Provide the [x, y] coordinate of the cell's center where the given text is located.  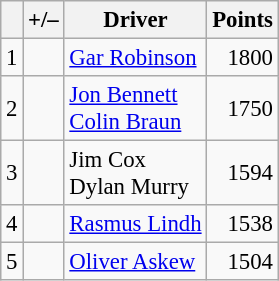
1504 [242, 262]
Rasmus Lindh [136, 224]
Jim Cox Dylan Murry [136, 174]
Gar Robinson [136, 58]
Points [242, 20]
+/– [44, 20]
3 [12, 174]
Oliver Askew [136, 262]
1594 [242, 174]
Jon Bennett Colin Braun [136, 108]
1538 [242, 224]
5 [12, 262]
1 [12, 58]
Driver [136, 20]
4 [12, 224]
2 [12, 108]
1750 [242, 108]
1800 [242, 58]
